Detect which cell encompasses the target text, then output its [X, Y] center coordinate. 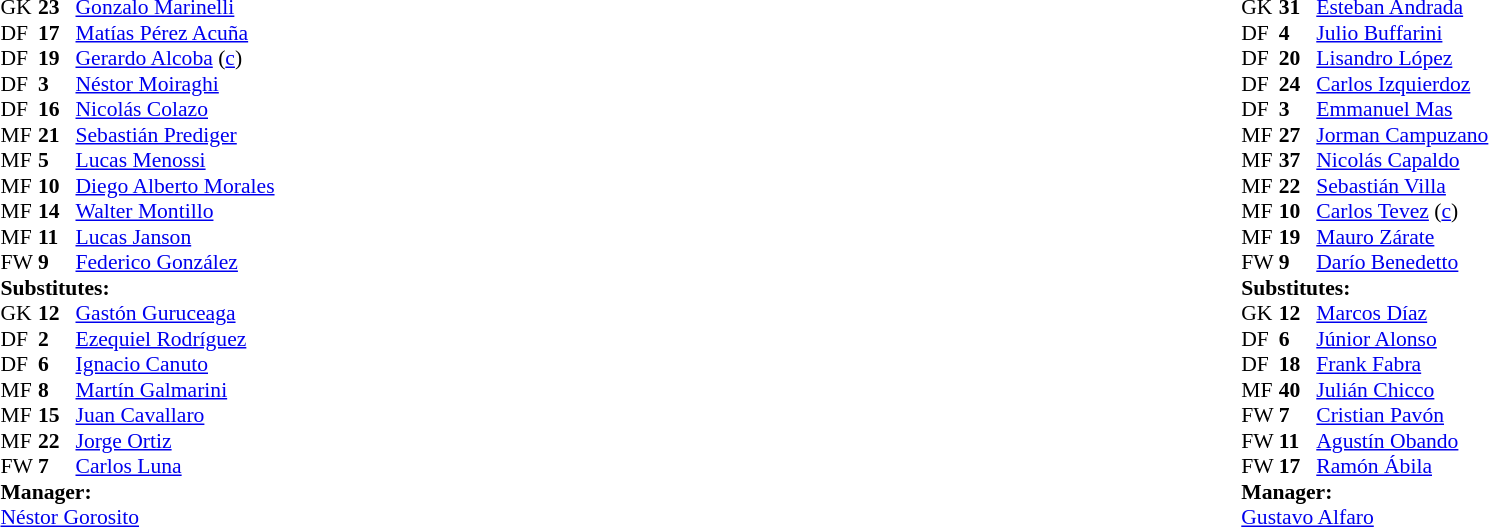
Ramón Ábila [1402, 467]
Ignacio Canuto [176, 365]
Júnior Alonso [1402, 339]
Juan Cavallaro [176, 415]
Frank Fabra [1402, 365]
15 [57, 415]
Gerardo Alcoba (c) [176, 59]
Lucas Menossi [176, 161]
Mauro Zárate [1402, 237]
Carlos Izquierdoz [1402, 84]
Ezequiel Rodríguez [176, 339]
5 [57, 161]
Darío Benedetto [1402, 263]
2 [57, 339]
24 [1298, 84]
Federico González [176, 263]
Emmanuel Mas [1402, 109]
Julio Buffarini [1402, 33]
Jorman Campuzano [1402, 135]
8 [57, 390]
40 [1298, 390]
Carlos Luna [176, 467]
Martín Galmarini [176, 390]
14 [57, 211]
Gastón Guruceaga [176, 313]
Walter Montillo [176, 211]
Matías Pérez Acuña [176, 33]
Sebastián Villa [1402, 186]
27 [1298, 135]
16 [57, 109]
Lisandro López [1402, 59]
Diego Alberto Morales [176, 186]
Nicolás Colazo [176, 109]
Cristian Pavón [1402, 415]
4 [1298, 33]
Lucas Janson [176, 237]
Marcos Díaz [1402, 313]
37 [1298, 161]
Julián Chicco [1402, 390]
Agustín Obando [1402, 441]
Néstor Moiraghi [176, 84]
18 [1298, 365]
Carlos Tevez (c) [1402, 211]
21 [57, 135]
20 [1298, 59]
Jorge Ortiz [176, 441]
Sebastián Prediger [176, 135]
Nicolás Capaldo [1402, 161]
